Search for the cell housing the specified text and yield its (X, Y) center coordinate. 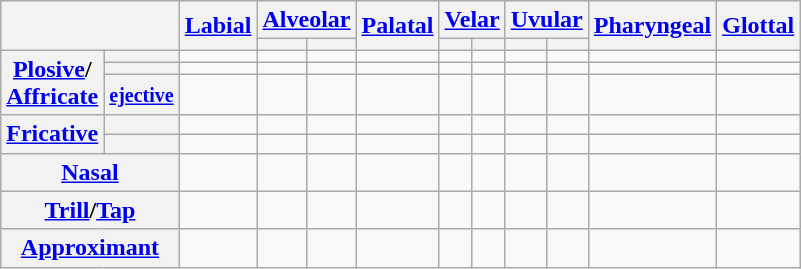
Nasal (90, 172)
Velar (472, 20)
Palatal (398, 26)
Uvular (546, 20)
Alveolar (306, 20)
Approximant (90, 248)
ejective (142, 94)
Labial (218, 26)
Glottal (758, 26)
Pharyngeal (652, 26)
Plosive/Affricate (52, 82)
Fricative (52, 134)
Trill/Tap (90, 210)
